For the text-containing cell, return its midpoint in (x, y) coordinate format. 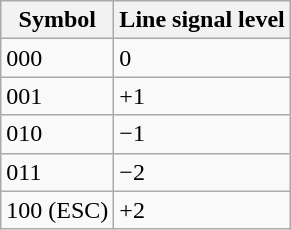
001 (58, 96)
010 (58, 134)
−2 (202, 172)
000 (58, 58)
100 (ESC) (58, 210)
0 (202, 58)
−1 (202, 134)
Symbol (58, 20)
011 (58, 172)
+1 (202, 96)
+2 (202, 210)
Line signal level (202, 20)
